Locate the cell with the specified text and output its [x, y] center coordinate. 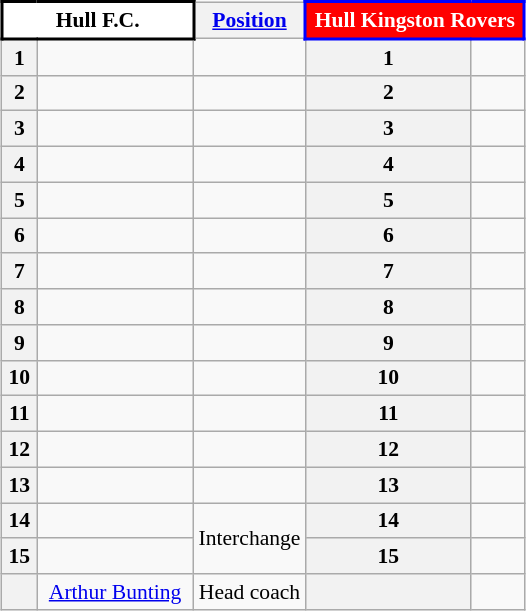
Hull F.C. [98, 20]
Head coach [249, 592]
Hull Kingston Rovers [414, 20]
Arthur Bunting [116, 592]
Interchange [249, 538]
Position [249, 20]
